Capture the cell that displays the provided text and extract its (x, y) central coordinate. 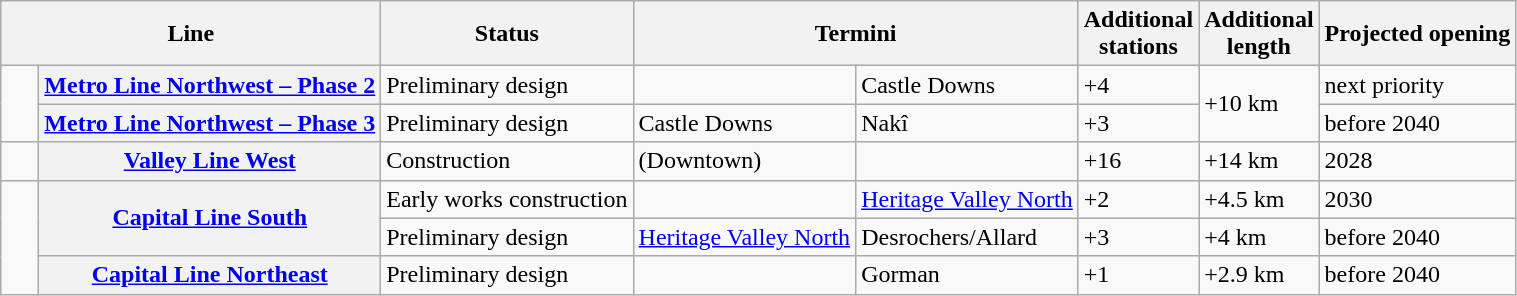
Nakî (968, 123)
Construction (507, 161)
+16 (1138, 161)
Metro Line Northwest – Phase 3 (210, 123)
Additionallength (1259, 34)
Projected opening (1418, 34)
Early works construction (507, 199)
Gorman (968, 275)
Termini (856, 34)
+1 (1138, 275)
+10 km (1259, 104)
+4.5 km (1259, 199)
2030 (1418, 199)
(Downtown) (744, 161)
+4 km (1259, 237)
2028 (1418, 161)
+2.9 km (1259, 275)
Metro Line Northwest – Phase 2 (210, 85)
+2 (1138, 199)
Capital Line South (210, 218)
Status (507, 34)
Desrochers/Allard (968, 237)
Additionalstations (1138, 34)
+14 km (1259, 161)
Valley Line West (210, 161)
Line (191, 34)
+4 (1138, 85)
Capital Line Northeast (210, 275)
next priority (1418, 85)
